For the text-containing cell, return its midpoint in (X, Y) coordinate format. 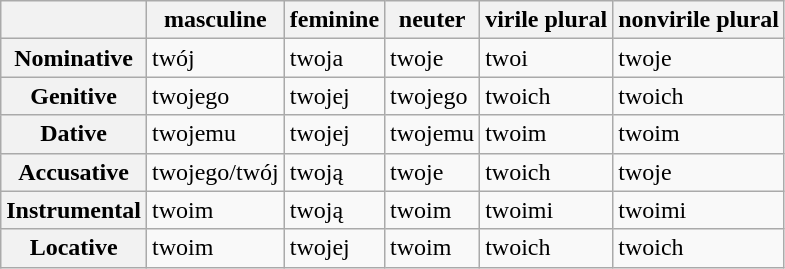
twój (215, 58)
Genitive (74, 96)
Dative (74, 134)
neuter (432, 20)
masculine (215, 20)
nonvirile plural (699, 20)
twoja (334, 58)
feminine (334, 20)
Locative (74, 248)
Accusative (74, 172)
Nominative (74, 58)
twojego/twój (215, 172)
twoi (546, 58)
virile plural (546, 20)
Instrumental (74, 210)
